Scan for the cell matching the given text and deliver its (X, Y) coordinate at center. 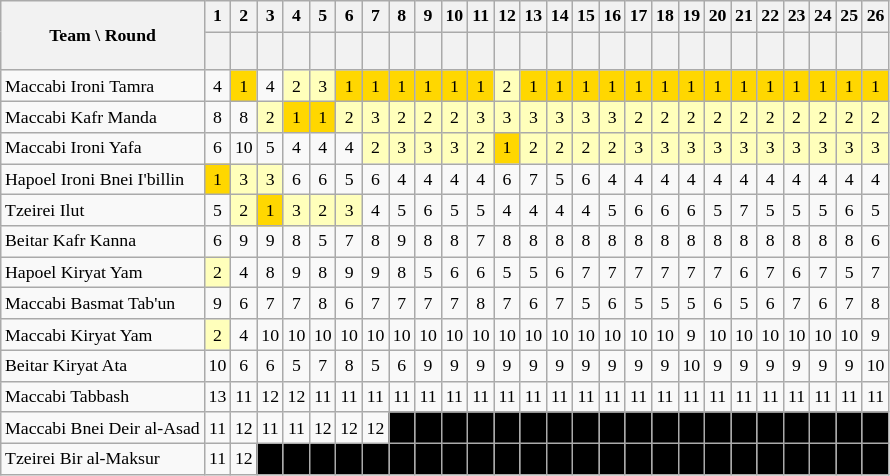
Maccabi Ironi Tamra (103, 86)
Hapoel Ironi Bnei I'billin (103, 178)
19 (691, 16)
26 (875, 16)
Maccabi Kafr Manda (103, 116)
21 (744, 16)
Hapoel Kiryat Yam (103, 272)
Beitar Kiryat Ata (103, 366)
20 (717, 16)
Maccabi Ironi Yafa (103, 148)
Maccabi Tabbash (103, 396)
25 (849, 16)
24 (823, 16)
16 (612, 16)
Maccabi Kiryat Yam (103, 334)
Tzeirei Bir al-Maksur (103, 458)
17 (638, 16)
Tzeirei Ilut (103, 210)
23 (796, 16)
Beitar Kafr Kanna (103, 242)
15 (586, 16)
22 (770, 16)
14 (559, 16)
18 (665, 16)
Team \ Round (103, 36)
Maccabi Bnei Deir al-Asad (103, 428)
Maccabi Basmat Tab'un (103, 304)
